Scan for the cell matching the given text and deliver its (x, y) coordinate at center. 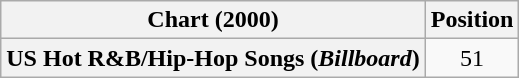
US Hot R&B/Hip-Hop Songs (Billboard) (213, 58)
Position (472, 20)
Chart (2000) (213, 20)
51 (472, 58)
